Identify which cell holds the provided text, then report its (x, y) central coordinate. 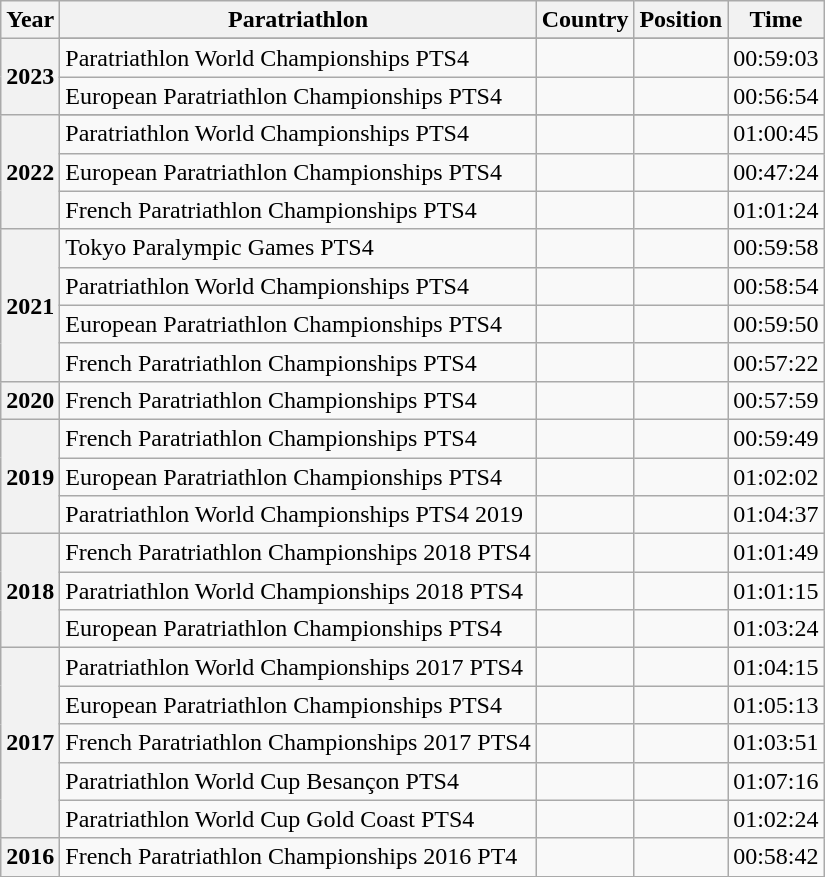
2017 (30, 743)
01:02:24 (776, 819)
2023 (30, 77)
2021 (30, 305)
2016 (30, 857)
2020 (30, 400)
French Paratriathlon Championships 2016 PT4 (298, 857)
00:59:03 (776, 58)
00:47:24 (776, 172)
Paratriathlon World Championships 2017 PTS4 (298, 667)
01:00:45 (776, 134)
2018 (30, 591)
00:59:49 (776, 438)
2022 (30, 172)
00:58:42 (776, 857)
00:56:54 (776, 96)
Tokyo Paralympic Games PTS4 (298, 248)
00:57:59 (776, 400)
01:03:51 (776, 743)
Country (585, 20)
01:01:15 (776, 591)
Position (681, 20)
01:01:49 (776, 553)
01:04:37 (776, 515)
Paratriathlon World Championships PTS4 2019 (298, 515)
Year (30, 20)
Paratriathlon (298, 20)
Paratriathlon World Cup Besançon PTS4 (298, 781)
Paratriathlon World Cup Gold Coast PTS4 (298, 819)
00:58:54 (776, 286)
00:57:22 (776, 362)
01:02:02 (776, 477)
00:59:58 (776, 248)
Time (776, 20)
01:04:15 (776, 667)
01:03:24 (776, 629)
01:07:16 (776, 781)
2019 (30, 476)
French Paratriathlon Championships 2017 PTS4 (298, 743)
01:01:24 (776, 210)
Paratriathlon World Championships 2018 PTS4 (298, 591)
French Paratriathlon Championships 2018 PTS4 (298, 553)
00:59:50 (776, 324)
01:05:13 (776, 705)
